Identify which cell holds the provided text, then report its [X, Y] central coordinate. 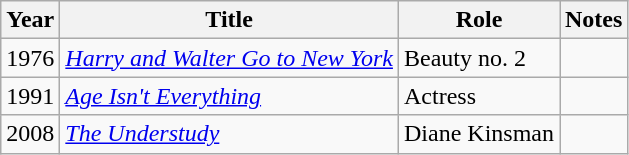
Harry and Walter Go to New York [230, 58]
2008 [30, 134]
1976 [30, 58]
Notes [594, 20]
Role [478, 20]
Age Isn't Everything [230, 96]
1991 [30, 96]
Year [30, 20]
Actress [478, 96]
Beauty no. 2 [478, 58]
The Understudy [230, 134]
Title [230, 20]
Diane Kinsman [478, 134]
